Scan for the cell matching the given text and deliver its [x, y] coordinate at center. 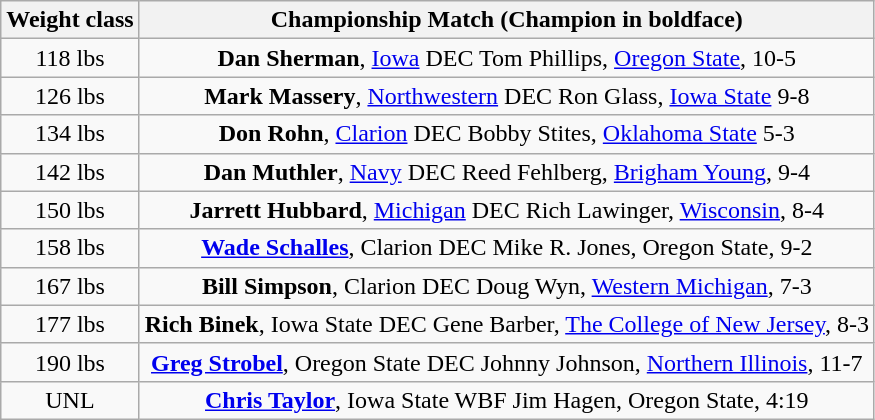
Rich Binek, Iowa State DEC Gene Barber, The College of New Jersey, 8-3 [506, 324]
Bill Simpson, Clarion DEC Doug Wyn, Western Michigan, 7-3 [506, 286]
Championship Match (Champion in boldface) [506, 20]
190 lbs [70, 362]
Greg Strobel, Oregon State DEC Johnny Johnson, Northern Illinois, 11-7 [506, 362]
126 lbs [70, 96]
158 lbs [70, 248]
Mark Massery, Northwestern DEC Ron Glass, Iowa State 9-8 [506, 96]
167 lbs [70, 286]
Dan Sherman, Iowa DEC Tom Phillips, Oregon State, 10-5 [506, 58]
Chris Taylor, Iowa State WBF Jim Hagen, Oregon State, 4:19 [506, 400]
Weight class [70, 20]
Jarrett Hubbard, Michigan DEC Rich Lawinger, Wisconsin, 8-4 [506, 210]
Wade Schalles, Clarion DEC Mike R. Jones, Oregon State, 9-2 [506, 248]
142 lbs [70, 172]
177 lbs [70, 324]
UNL [70, 400]
Don Rohn, Clarion DEC Bobby Stites, Oklahoma State 5-3 [506, 134]
Dan Muthler, Navy DEC Reed Fehlberg, Brigham Young, 9-4 [506, 172]
150 lbs [70, 210]
134 lbs [70, 134]
118 lbs [70, 58]
